Output the [X, Y] coordinate of the center of the cell containing the given text.  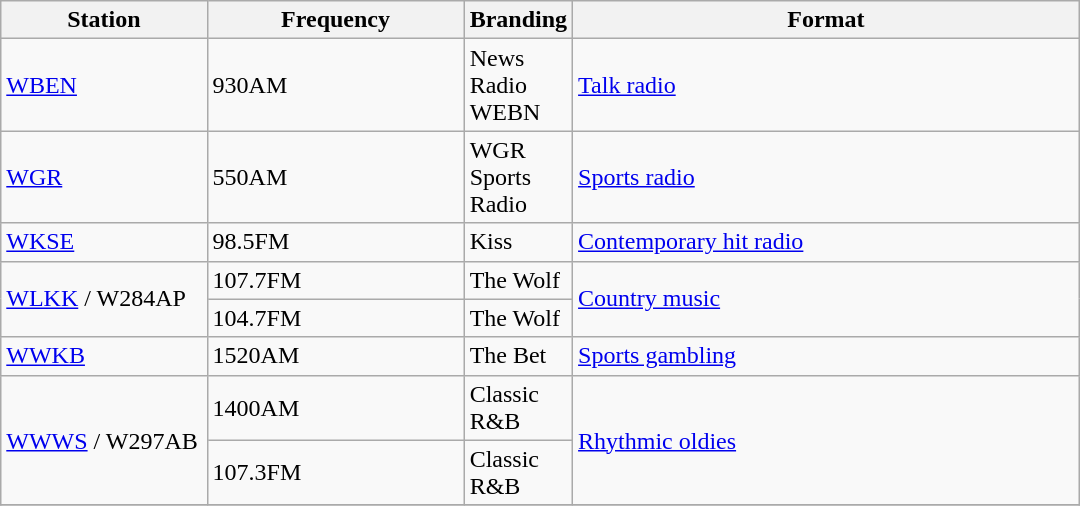
WKSE [104, 242]
104.7FM [336, 318]
WBEN [104, 85]
107.7FM [336, 280]
Frequency [336, 20]
Talk radio [826, 85]
Country music [826, 299]
Rhythmic oldies [826, 440]
The Bet [518, 356]
Contemporary hit radio [826, 242]
1400AM [336, 408]
WWWS / W297AB [104, 440]
Sports radio [826, 177]
Format [826, 20]
WGR Sports Radio [518, 177]
News Radio WEBN [518, 85]
550AM [336, 177]
Station [104, 20]
98.5FM [336, 242]
WGR [104, 177]
1520AM [336, 356]
107.3FM [336, 472]
WLKK / W284AP [104, 299]
WWKB [104, 356]
Branding [518, 20]
Kiss [518, 242]
Sports gambling [826, 356]
930AM [336, 85]
